Provide the (X, Y) coordinate of the cell's center where the given text is located.  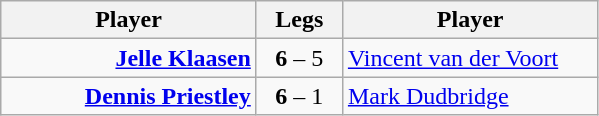
Jelle Klaasen (129, 58)
Mark Dudbridge (470, 96)
Legs (299, 20)
Vincent van der Voort (470, 58)
6 – 5 (299, 58)
Dennis Priestley (129, 96)
6 – 1 (299, 96)
